Determine the [X, Y] coordinate at the center of the cell enclosing the given text.  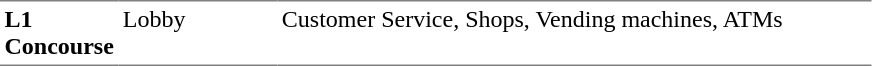
L1Concourse [59, 33]
Customer Service, Shops, Vending machines, ATMs [574, 33]
Lobby [198, 33]
